Search for the cell housing the specified text and yield its [X, Y] center coordinate. 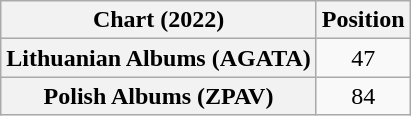
Chart (2022) [159, 20]
84 [363, 96]
Polish Albums (ZPAV) [159, 96]
47 [363, 58]
Position [363, 20]
Lithuanian Albums (AGATA) [159, 58]
